Locate the cell with the specified text and output its (x, y) center coordinate. 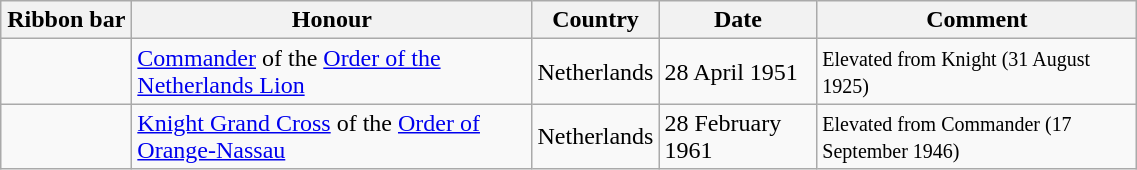
Comment (977, 20)
Knight Grand Cross of the Order of Orange-Nassau (332, 136)
Date (738, 20)
28 February 1961 (738, 136)
Elevated from Knight (31 August 1925) (977, 72)
Ribbon bar (66, 20)
Country (596, 20)
28 April 1951 (738, 72)
Elevated from Commander (17 September 1946) (977, 136)
Honour (332, 20)
Commander of the Order of the Netherlands Lion (332, 72)
